Extract the [x, y] coordinate from the center of the cell holding the provided text.  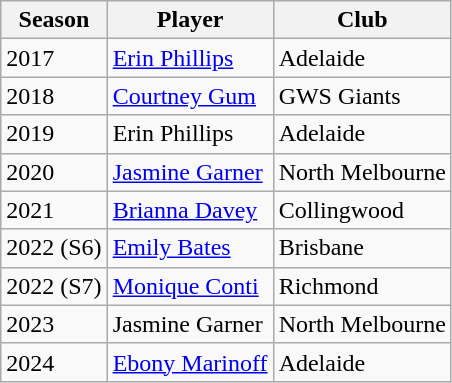
Player [190, 20]
2023 [54, 324]
Monique Conti [190, 286]
Ebony Marinoff [190, 362]
2017 [54, 58]
Courtney Gum [190, 96]
2018 [54, 96]
2022 (S6) [54, 248]
GWS Giants [362, 96]
2022 (S7) [54, 286]
Emily Bates [190, 248]
Club [362, 20]
Brianna Davey [190, 210]
Brisbane [362, 248]
Season [54, 20]
Richmond [362, 286]
2021 [54, 210]
2019 [54, 134]
2024 [54, 362]
Collingwood [362, 210]
2020 [54, 172]
